Search for the cell housing the specified text and yield its [X, Y] center coordinate. 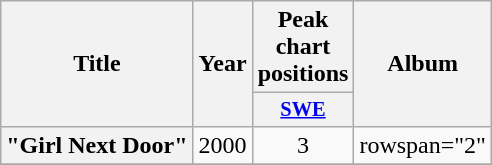
rowspan="2" [423, 145]
Title [97, 64]
"Girl Next Door" [97, 145]
Peak chart positions [303, 47]
Year [222, 64]
3 [303, 145]
2000 [222, 145]
SWE [303, 110]
Album [423, 64]
